Locate the cell with the specified text and output its (X, Y) center coordinate. 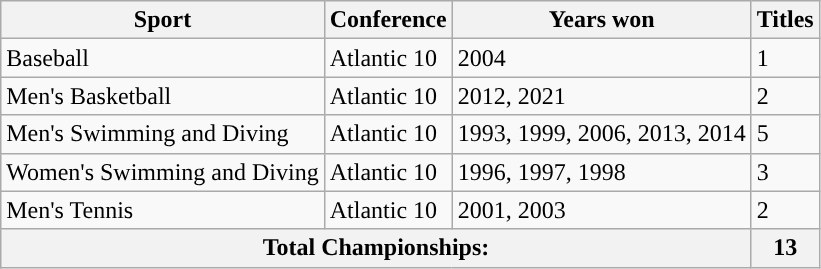
Men's Swimming and Diving (162, 134)
2004 (602, 58)
Conference (388, 20)
Women's Swimming and Diving (162, 172)
Baseball (162, 58)
2012, 2021 (602, 96)
13 (785, 248)
1993, 1999, 2006, 2013, 2014 (602, 134)
Sport (162, 20)
5 (785, 134)
1996, 1997, 1998 (602, 172)
Years won (602, 20)
Men's Tennis (162, 210)
Men's Basketball (162, 96)
1 (785, 58)
3 (785, 172)
Titles (785, 20)
Total Championships: (376, 248)
2001, 2003 (602, 210)
